Locate the cell with the specified text and output its [X, Y] center coordinate. 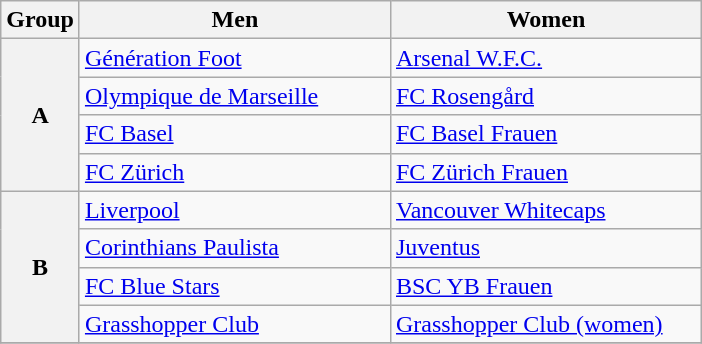
FC Basel [234, 134]
A [40, 115]
FC Basel Frauen [546, 134]
Men [234, 20]
Juventus [546, 248]
Grasshopper Club (women) [546, 324]
Vancouver Whitecaps [546, 210]
Olympique de Marseille [234, 96]
B [40, 267]
BSC YB Frauen [546, 286]
FC Zürich Frauen [546, 172]
FC Rosengård [546, 96]
Women [546, 20]
Arsenal W.F.C. [546, 58]
FC Zürich [234, 172]
Liverpool [234, 210]
Grasshopper Club [234, 324]
Corinthians Paulista [234, 248]
FC Blue Stars [234, 286]
Génération Foot [234, 58]
Group [40, 20]
